Search for the cell housing the specified text and yield its [X, Y] center coordinate. 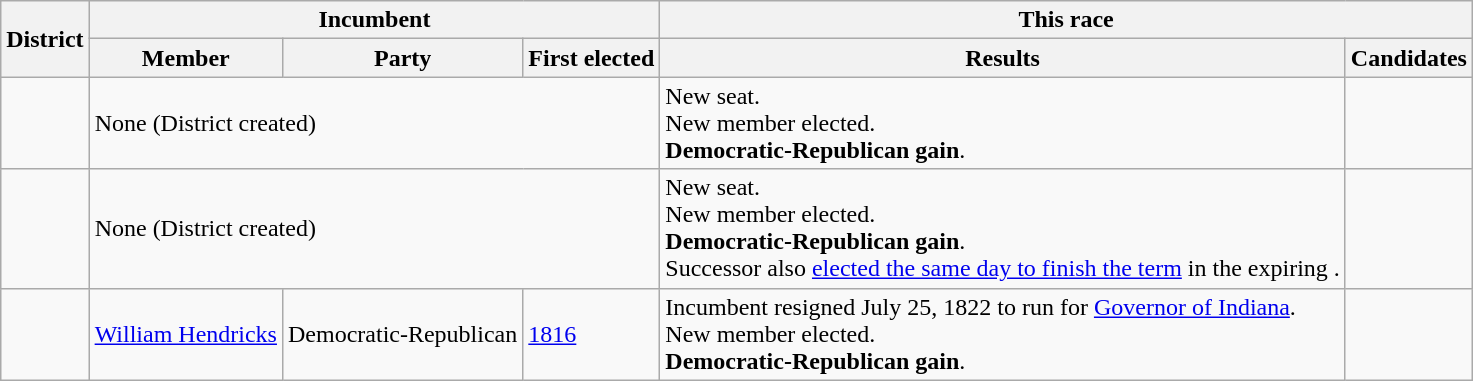
Incumbent resigned July 25, 1822 to run for Governor of Indiana.New member elected.Democratic-Republican gain. [1003, 334]
1816 [592, 334]
District [45, 39]
William Hendricks [186, 334]
New seat.New member elected.Democratic-Republican gain. [1003, 123]
Incumbent [374, 20]
Candidates [1408, 58]
Results [1003, 58]
New seat.New member elected.Democratic-Republican gain.Successor also elected the same day to finish the term in the expiring . [1003, 228]
Party [402, 58]
First elected [592, 58]
Democratic-Republican [402, 334]
Member [186, 58]
This race [1066, 20]
